Capture the cell that displays the provided text and extract its (x, y) central coordinate. 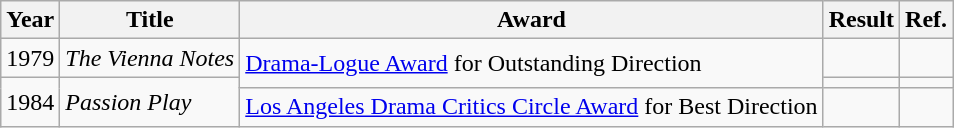
1979 (30, 58)
Result (861, 20)
1984 (30, 102)
Los Angeles Drama Critics Circle Award for Best Direction (532, 107)
Ref. (926, 20)
Award (532, 20)
Year (30, 20)
Title (150, 20)
Passion Play (150, 102)
Drama-Logue Award for Outstanding Direction (532, 64)
The Vienna Notes (150, 58)
